Determine the (x, y) coordinate at the center of the cell enclosing the given text.  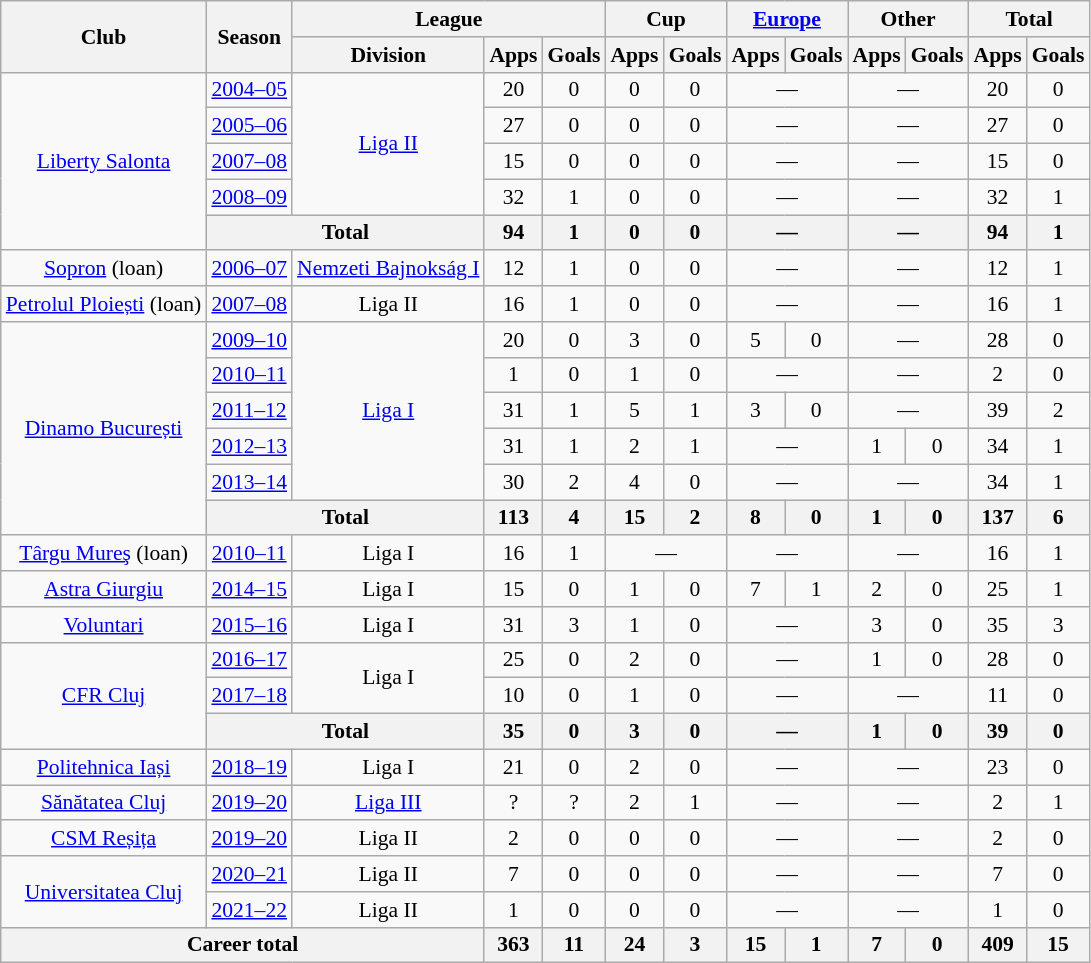
113 (513, 518)
Târgu Mureş (loan) (104, 554)
2005–06 (249, 126)
2018–19 (249, 767)
2015–16 (249, 625)
6 (1058, 518)
2016–17 (249, 660)
Season (249, 36)
Dinamo București (104, 429)
137 (998, 518)
409 (998, 945)
Universitatea Cluj (104, 892)
Sănătatea Cluj (104, 803)
2012–13 (249, 447)
Other (908, 19)
2020–21 (249, 874)
CSM Reșița (104, 839)
Division (388, 55)
30 (513, 482)
CFR Cluj (104, 696)
Sopron (loan) (104, 269)
Liga III (388, 803)
Voluntari (104, 625)
Cup (666, 19)
Career total (243, 945)
Politehnica Iași (104, 767)
8 (755, 518)
Club (104, 36)
10 (513, 696)
2009–10 (249, 340)
24 (634, 945)
2004–05 (249, 90)
2021–22 (249, 910)
2013–14 (249, 482)
League (448, 19)
Europe (786, 19)
363 (513, 945)
21 (513, 767)
2014–15 (249, 589)
Liberty Salonta (104, 161)
Petrolul Ploiești (loan) (104, 304)
2006–07 (249, 269)
2017–18 (249, 696)
Astra Giurgiu (104, 589)
2011–12 (249, 411)
23 (998, 767)
2008–09 (249, 197)
Nemzeti Bajnokság I (388, 269)
